Capture the cell that displays the provided text and extract its (x, y) central coordinate. 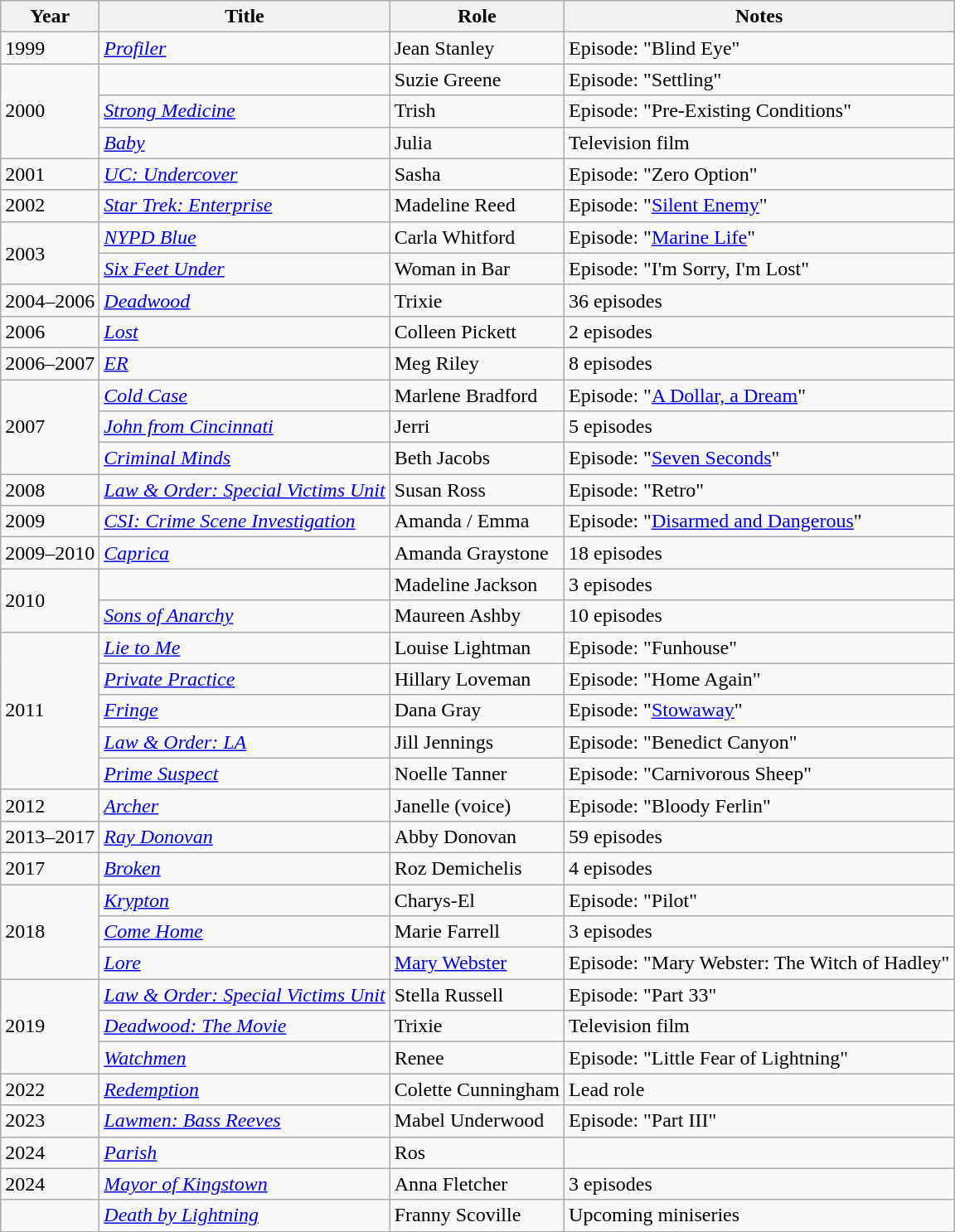
Deadwood: The Movie (245, 1026)
8 episodes (759, 363)
Star Trek: Enterprise (245, 206)
Law & Order: LA (245, 742)
CSI: Crime Scene Investigation (245, 521)
Ros (477, 1152)
Jill Jennings (477, 742)
4 episodes (759, 868)
Woman in Bar (477, 269)
18 episodes (759, 553)
Julia (477, 143)
59 episodes (759, 837)
Private Practice (245, 679)
Jean Stanley (477, 48)
2000 (50, 111)
Krypton (245, 900)
1999 (50, 48)
2019 (50, 1026)
ER (245, 363)
Jerri (477, 427)
2018 (50, 931)
10 episodes (759, 616)
Amanda / Emma (477, 521)
Lead role (759, 1089)
Carla Whitford (477, 237)
Lawmen: Bass Reeves (245, 1121)
2011 (50, 711)
Episode: "Settling" (759, 80)
Episode: "Part III" (759, 1121)
Hillary Loveman (477, 679)
Episode: "I'm Sorry, I'm Lost" (759, 269)
Marlene Bradford (477, 395)
John from Cincinnati (245, 427)
Episode: "Bloody Ferlin" (759, 805)
Meg Riley (477, 363)
Six Feet Under (245, 269)
2003 (50, 253)
Episode: "Retro" (759, 490)
Amanda Graystone (477, 553)
2009 (50, 521)
Episode: "Carnivorous Sheep" (759, 774)
Caprica (245, 553)
Louise Lightman (477, 648)
2001 (50, 174)
Strong Medicine (245, 111)
Franny Scoville (477, 1215)
Roz Demichelis (477, 868)
Sons of Anarchy (245, 616)
Lie to Me (245, 648)
Episode: "Marine Life" (759, 237)
Come Home (245, 932)
Episode: "Pilot" (759, 900)
Role (477, 17)
2002 (50, 206)
2004–2006 (50, 300)
Broken (245, 868)
Beth Jacobs (477, 458)
36 episodes (759, 300)
NYPD Blue (245, 237)
2013–2017 (50, 837)
Janelle (voice) (477, 805)
Episode: "Zero Option" (759, 174)
Noelle Tanner (477, 774)
Maureen Ashby (477, 616)
Sasha (477, 174)
Title (245, 17)
Marie Farrell (477, 932)
Episode: "Funhouse" (759, 648)
2006–2007 (50, 363)
Episode: "Part 33" (759, 995)
Deadwood (245, 300)
Episode: "Pre-Existing Conditions" (759, 111)
Ray Donovan (245, 837)
Madeline Reed (477, 206)
Lost (245, 332)
2 episodes (759, 332)
Charys-El (477, 900)
Redemption (245, 1089)
2008 (50, 490)
Mayor of Kingstown (245, 1184)
Death by Lightning (245, 1215)
Episode: "Stowaway" (759, 711)
2006 (50, 332)
Renee (477, 1058)
Susan Ross (477, 490)
Episode: "Silent Enemy" (759, 206)
Cold Case (245, 395)
2017 (50, 868)
Suzie Greene (477, 80)
Fringe (245, 711)
Upcoming miniseries (759, 1215)
Notes (759, 17)
2007 (50, 427)
Episode: "Blind Eye" (759, 48)
Mary Webster (477, 963)
Stella Russell (477, 995)
Colette Cunningham (477, 1089)
Episode: "Benedict Canyon" (759, 742)
2022 (50, 1089)
Year (50, 17)
5 episodes (759, 427)
Watchmen (245, 1058)
Trish (477, 111)
UC: Undercover (245, 174)
Abby Donovan (477, 837)
Episode: "Little Fear of Lightning" (759, 1058)
2010 (50, 600)
Anna Fletcher (477, 1184)
Baby (245, 143)
Colleen Pickett (477, 332)
Parish (245, 1152)
2009–2010 (50, 553)
Episode: "Disarmed and Dangerous" (759, 521)
Mabel Underwood (477, 1121)
Lore (245, 963)
Profiler (245, 48)
Criminal Minds (245, 458)
Episode: "Mary Webster: The Witch of Hadley" (759, 963)
Prime Suspect (245, 774)
2012 (50, 805)
Episode: "A Dollar, a Dream" (759, 395)
2023 (50, 1121)
Dana Gray (477, 711)
Madeline Jackson (477, 584)
Episode: "Seven Seconds" (759, 458)
Episode: "Home Again" (759, 679)
Archer (245, 805)
